Extract the [X, Y] coordinate from the center of the cell holding the provided text.  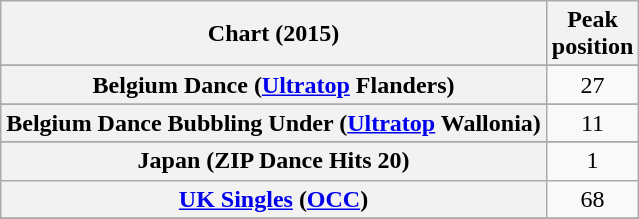
11 [592, 123]
Belgium Dance Bubbling Under (Ultratop Wallonia) [274, 123]
68 [592, 199]
UK Singles (OCC) [274, 199]
Belgium Dance (Ultratop Flanders) [274, 85]
Chart (2015) [274, 34]
27 [592, 85]
1 [592, 161]
Peak position [592, 34]
Japan (ZIP Dance Hits 20) [274, 161]
